Find where the given text appears and provide that cell's center as [x, y] coordinate. 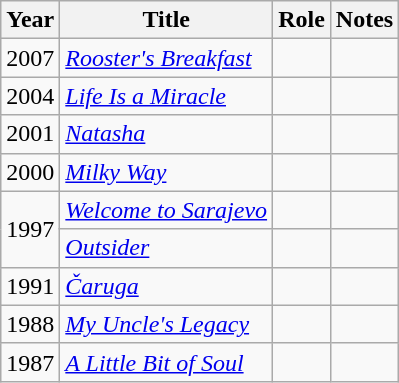
1991 [30, 286]
Notes [364, 20]
Life Is a Miracle [166, 96]
My Uncle's Legacy [166, 324]
1988 [30, 324]
Rooster's Breakfast [166, 58]
2004 [30, 96]
Milky Way [166, 172]
Title [166, 20]
2000 [30, 172]
2007 [30, 58]
Welcome to Sarajevo [166, 210]
Natasha [166, 134]
Outsider [166, 248]
1987 [30, 362]
Role [302, 20]
2001 [30, 134]
A Little Bit of Soul [166, 362]
Čaruga [166, 286]
Year [30, 20]
1997 [30, 229]
